Scan for the cell matching the given text and deliver its [x, y] coordinate at center. 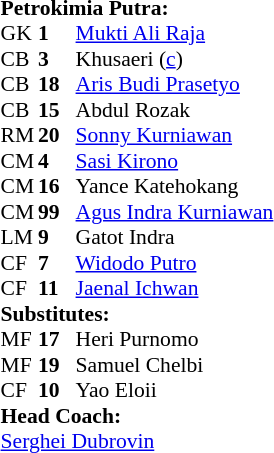
Samuel Chelbi [175, 365]
Gatot Indra [175, 237]
Jaenal Ichwan [175, 289]
7 [57, 263]
Yance Katehokang [175, 187]
Agus Indra Kurniawan [175, 212]
Head Coach: [138, 416]
18 [57, 85]
Sasi Kirono [175, 161]
11 [57, 289]
Sonny Kurniawan [175, 135]
RM [20, 135]
GK [20, 33]
Substitutes: [138, 314]
10 [57, 391]
LM [20, 237]
16 [57, 187]
19 [57, 365]
3 [57, 59]
15 [57, 110]
99 [57, 212]
Widodo Putro [175, 263]
17 [57, 339]
20 [57, 135]
Abdul Rozak [175, 110]
Khusaeri (c) [175, 59]
Yao Eloii [175, 391]
Aris Budi Prasetyo [175, 85]
Mukti Ali Raja [175, 33]
4 [57, 161]
1 [57, 33]
Heri Purnomo [175, 339]
9 [57, 237]
